Find where the given text appears and provide that cell's center as [X, Y] coordinate. 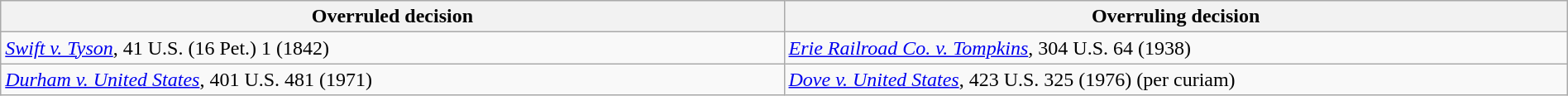
Overruled decision [392, 17]
Swift v. Tyson, 41 U.S. (16 Pet.) 1 (1842) [392, 48]
Overruling decision [1176, 17]
Durham v. United States, 401 U.S. 481 (1971) [392, 79]
Erie Railroad Co. v. Tompkins, 304 U.S. 64 (1938) [1176, 48]
Dove v. United States, 423 U.S. 325 (1976) (per curiam) [1176, 79]
